Return the [x, y] coordinate for the center point of the cell that contains the specified text.  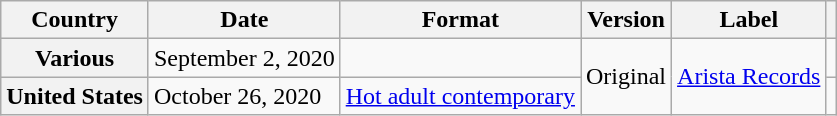
Arista Records [749, 77]
Format [460, 20]
September 2, 2020 [244, 58]
Version [626, 20]
Label [749, 20]
Original [626, 77]
October 26, 2020 [244, 96]
Date [244, 20]
United States [75, 96]
Hot adult contemporary [460, 96]
Country [75, 20]
Various [75, 58]
